Pinpoint the cell where the given text exists, returning its (x, y) midpoint coordinate. 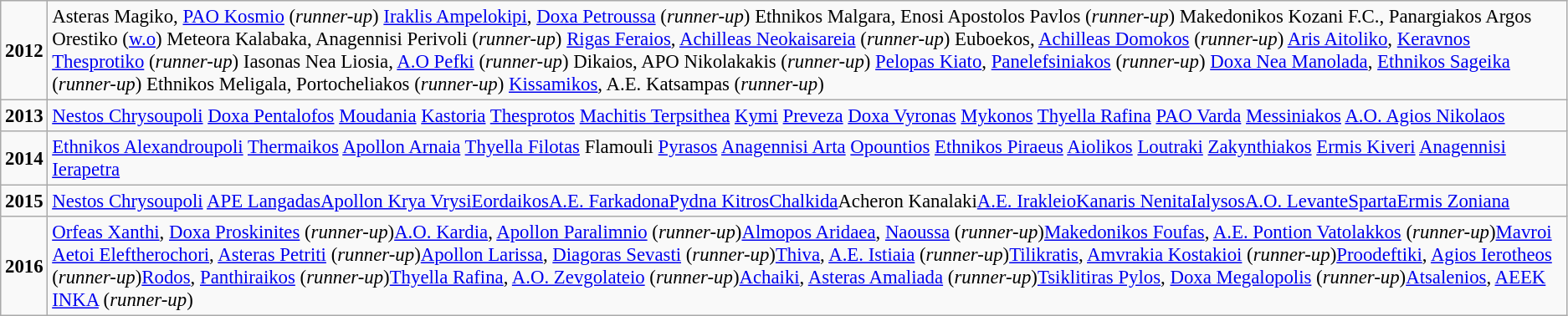
2012 (24, 50)
2016 (24, 266)
2013 (24, 116)
2015 (24, 201)
2014 (24, 159)
